Provide the [X, Y] coordinate of the cell's center where the given text is located.  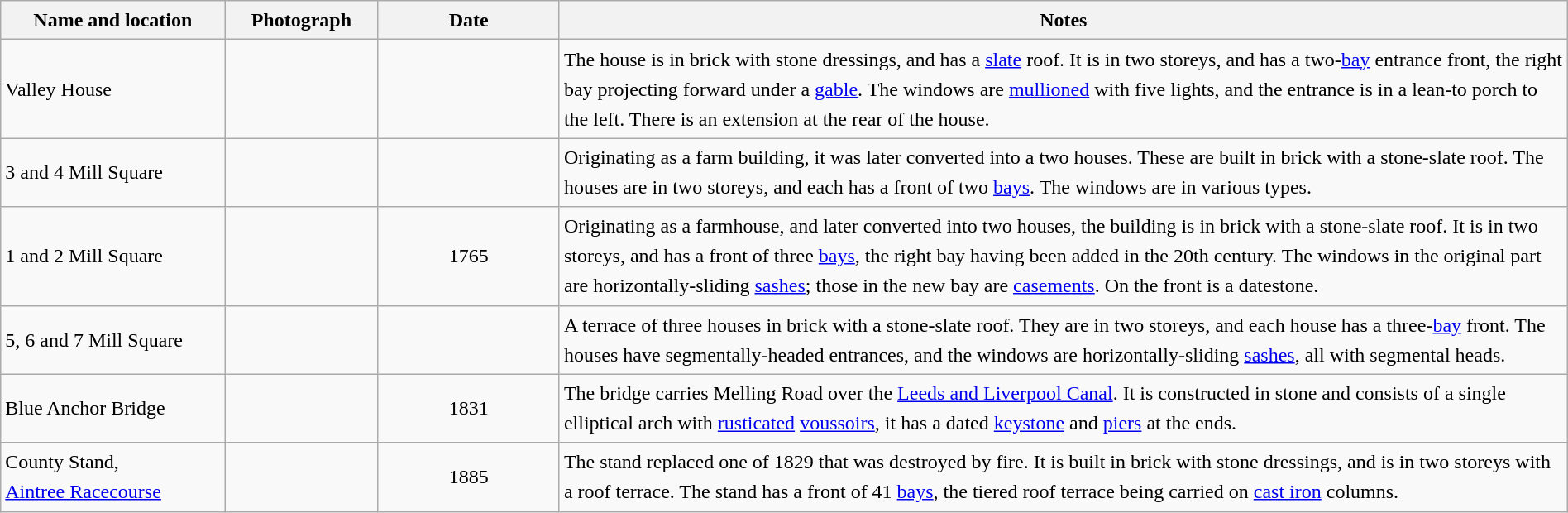
Notes [1064, 20]
1885 [468, 477]
Photograph [301, 20]
County Stand,Aintree Racecourse [112, 477]
Valley House [112, 89]
1765 [468, 256]
Name and location [112, 20]
1831 [468, 409]
Date [468, 20]
Blue Anchor Bridge [112, 409]
1 and 2 Mill Square [112, 256]
3 and 4 Mill Square [112, 172]
5, 6 and 7 Mill Square [112, 339]
